Locate the cell with the specified text and output its (x, y) center coordinate. 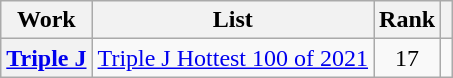
Triple J Hottest 100 of 2021 (233, 58)
Rank (408, 20)
List (233, 20)
17 (408, 58)
Triple J (46, 58)
Work (46, 20)
